Find where the given text appears and provide that cell's center as (X, Y) coordinate. 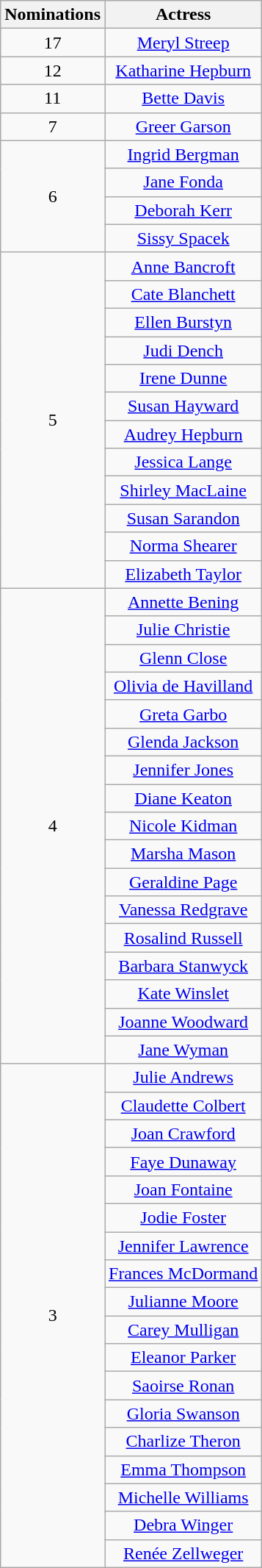
Joan Crawford (183, 1134)
Frances McDormand (183, 1274)
Julianne Moore (183, 1302)
Katharine Hepburn (183, 71)
Renée Zellweger (183, 1553)
Meryl Streep (183, 43)
Emma Thompson (183, 1469)
Eleanor Parker (183, 1358)
Joan Fontaine (183, 1189)
Charlize Theron (183, 1442)
Susan Sarandon (183, 518)
17 (53, 43)
Greer Garson (183, 126)
Annette Bening (183, 602)
Ellen Burstyn (183, 322)
Jodie Foster (183, 1217)
Carey Mulligan (183, 1330)
Norma Shearer (183, 546)
Audrey Hepburn (183, 434)
Joanne Woodward (183, 1022)
Michelle Williams (183, 1497)
Gloria Swanson (183, 1414)
11 (53, 99)
Cate Blanchett (183, 294)
Bette Davis (183, 99)
Jennifer Jones (183, 770)
Glenn Close (183, 658)
Anne Bancroft (183, 266)
7 (53, 126)
Diane Keaton (183, 798)
Jane Fonda (183, 182)
Susan Hayward (183, 407)
3 (53, 1316)
Kate Winslet (183, 994)
4 (53, 826)
Marsha Mason (183, 854)
Sissy Spacek (183, 238)
Greta Garbo (183, 714)
5 (53, 420)
Actress (183, 15)
Jessica Lange (183, 462)
12 (53, 71)
Jane Wyman (183, 1050)
Geraldine Page (183, 882)
Julie Christie (183, 630)
Saoirse Ronan (183, 1386)
Elizabeth Taylor (183, 574)
Claudette Colbert (183, 1106)
Jennifer Lawrence (183, 1246)
Julie Andrews (183, 1078)
Barbara Stanwyck (183, 966)
Faye Dunaway (183, 1161)
Rosalind Russell (183, 938)
Nicole Kidman (183, 826)
Judi Dench (183, 351)
Glenda Jackson (183, 742)
Irene Dunne (183, 379)
Shirley MacLaine (183, 490)
6 (53, 196)
Vanessa Redgrave (183, 910)
Debra Winger (183, 1525)
Nominations (53, 15)
Deborah Kerr (183, 210)
Olivia de Havilland (183, 686)
Ingrid Bergman (183, 154)
